Provide the (x, y) coordinate of the cell's center where the given text is located.  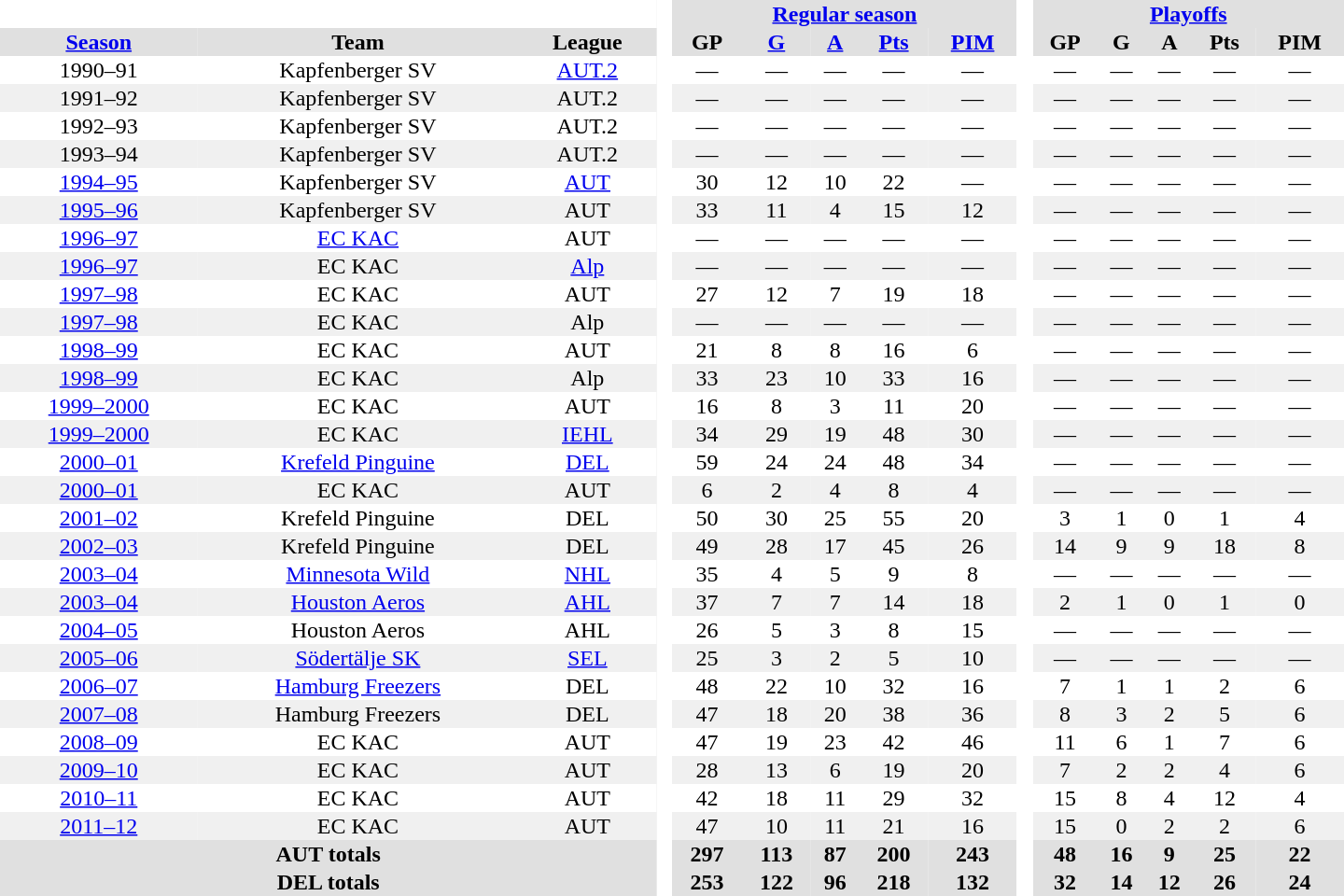
2004–05 (99, 630)
League (587, 42)
1994–95 (99, 182)
122 (777, 882)
NHL (587, 574)
Regular season (844, 14)
2009–10 (99, 770)
50 (707, 518)
45 (893, 546)
2006–07 (99, 686)
2007–08 (99, 714)
55 (893, 518)
17 (834, 546)
113 (777, 854)
253 (707, 882)
1991–92 (99, 98)
27 (707, 294)
DEL totals (329, 882)
1992–93 (99, 126)
46 (973, 742)
Team (357, 42)
36 (973, 714)
2010–11 (99, 798)
243 (973, 854)
1990–91 (99, 70)
38 (893, 714)
SEL (587, 658)
132 (973, 882)
2005–06 (99, 658)
96 (834, 882)
Södertälje SK (357, 658)
Playoffs (1189, 14)
Minnesota Wild (357, 574)
AUT totals (329, 854)
13 (777, 770)
200 (893, 854)
2011–12 (99, 826)
1995–96 (99, 210)
49 (707, 546)
Season (99, 42)
35 (707, 574)
2008–09 (99, 742)
59 (707, 462)
87 (834, 854)
1993–94 (99, 154)
297 (707, 854)
37 (707, 602)
218 (893, 882)
IEHL (587, 434)
2002–03 (99, 546)
2001–02 (99, 518)
